Capture the cell that displays the provided text and extract its (x, y) central coordinate. 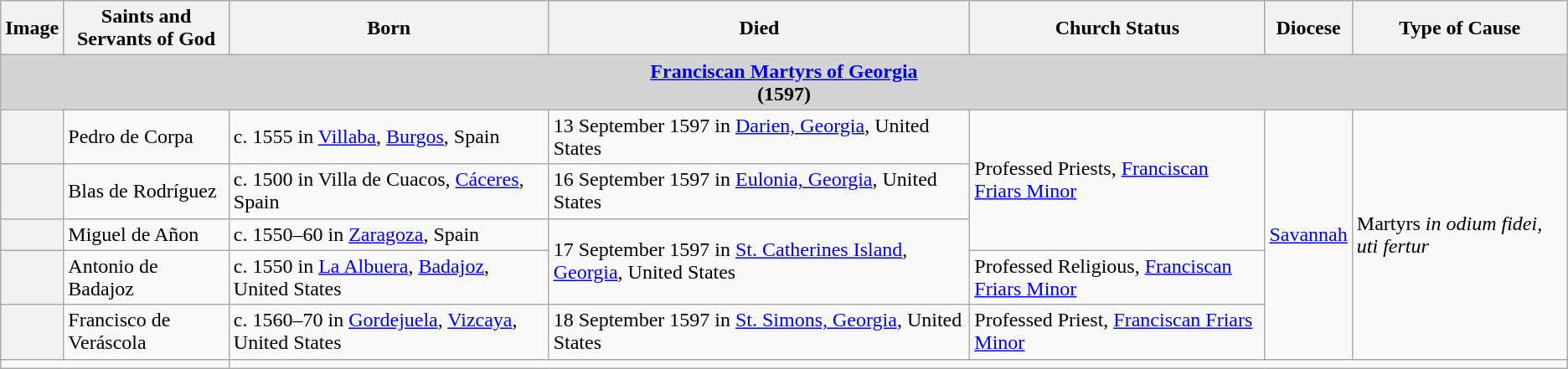
Miguel de Añon (147, 234)
c. 1550 in La Albuera, Badajoz, United States (389, 278)
c. 1550–60 in Zaragoza, Spain (389, 234)
Professed Priests, Franciscan Friars Minor (1117, 180)
16 September 1597 in Eulonia, Georgia, United States (759, 191)
Professed Priest, Franciscan Friars Minor (1117, 331)
Pedro de Corpa (147, 137)
c. 1500 in Villa de Cuacos, Cáceres, Spain (389, 191)
Professed Religious, Franciscan Friars Minor (1117, 278)
Martyrs in odium fidei, uti fertur (1459, 234)
Church Status (1117, 28)
Saints andServants of God (147, 28)
Antonio de Badajoz (147, 278)
Image (32, 28)
c. 1555 in Villaba, Burgos, Spain (389, 137)
Franciscan Martyrs of Georgia (1597) (784, 82)
18 September 1597 in St. Simons, Georgia, United States (759, 331)
13 September 1597 in Darien, Georgia, United States (759, 137)
Blas de Rodríguez (147, 191)
Francisco de Veráscola (147, 331)
Savannah (1308, 234)
Died (759, 28)
Diocese (1308, 28)
Type of Cause (1459, 28)
Born (389, 28)
c. 1560–70 in Gordejuela, Vizcaya, United States (389, 331)
17 September 1597 in St. Catherines Island, Georgia, United States (759, 261)
